From the cell containing the given text, extract its center point as (X, Y) coordinate. 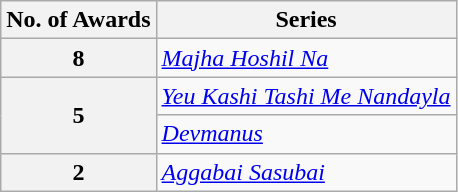
Aggabai Sasubai (306, 172)
2 (78, 172)
Devmanus (306, 134)
Yeu Kashi Tashi Me Nandayla (306, 96)
8 (78, 58)
No. of Awards (78, 20)
Majha Hoshil Na (306, 58)
Series (306, 20)
5 (78, 115)
